Extract the (x, y) coordinate from the center of the cell holding the provided text.  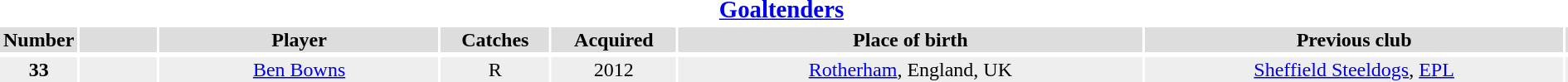
Previous club (1354, 40)
Sheffield Steeldogs, EPL (1354, 70)
Rotherham, England, UK (911, 70)
Ben Bowns (299, 70)
Acquired (614, 40)
Place of birth (911, 40)
Number (38, 40)
2012 (614, 70)
R (494, 70)
Catches (494, 40)
33 (38, 70)
Player (299, 40)
